Identify which cell holds the provided text, then report its [X, Y] central coordinate. 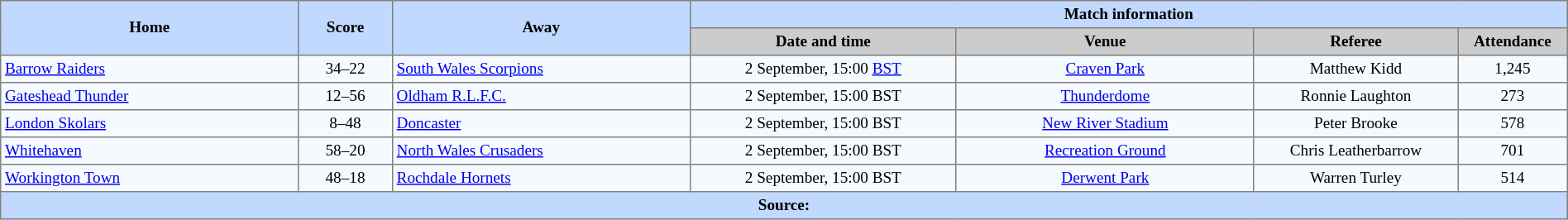
273 [1513, 96]
Recreation Ground [1105, 151]
Peter Brooke [1355, 124]
12–56 [346, 96]
578 [1513, 124]
8–48 [346, 124]
Date and time [823, 41]
Thunderdome [1105, 96]
Chris Leatherbarrow [1355, 151]
48–18 [346, 179]
New River Stadium [1105, 124]
Match information [1128, 15]
Score [346, 28]
58–20 [346, 151]
Attendance [1513, 41]
Craven Park [1105, 69]
North Wales Crusaders [541, 151]
Rochdale Hornets [541, 179]
South Wales Scorpions [541, 69]
514 [1513, 179]
Barrow Raiders [150, 69]
Matthew Kidd [1355, 69]
34–22 [346, 69]
Doncaster [541, 124]
Gateshead Thunder [150, 96]
Home [150, 28]
Oldham R.L.F.C. [541, 96]
Workington Town [150, 179]
Derwent Park [1105, 179]
Referee [1355, 41]
701 [1513, 151]
Venue [1105, 41]
London Skolars [150, 124]
Whitehaven [150, 151]
Warren Turley [1355, 179]
1,245 [1513, 69]
Ronnie Laughton [1355, 96]
Source: [784, 205]
Away [541, 28]
